Locate the cell with the specified text and output its [X, Y] center coordinate. 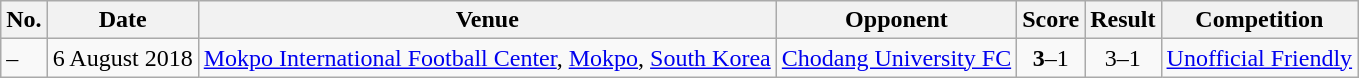
Result [1123, 20]
Unofficial Friendly [1260, 58]
Score [1051, 20]
No. [24, 20]
6 August 2018 [122, 58]
Competition [1260, 20]
Opponent [896, 20]
Venue [487, 20]
– [24, 58]
Date [122, 20]
Mokpo International Football Center, Mokpo, South Korea [487, 58]
Chodang University FC [896, 58]
